Output the [X, Y] coordinate of the center of the cell containing the given text.  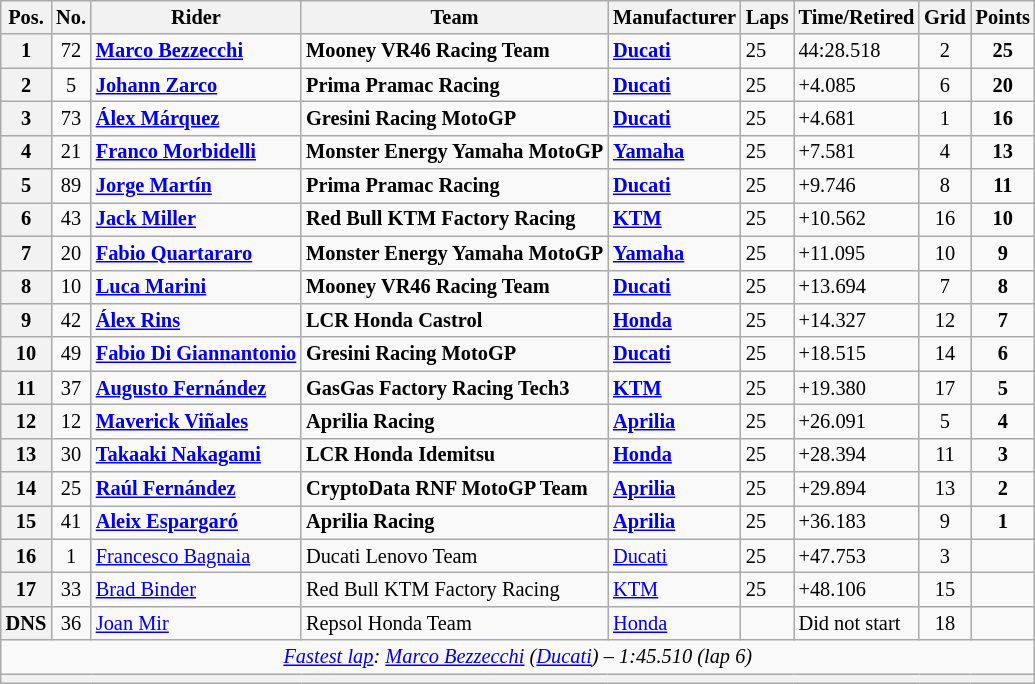
30 [71, 455]
Luca Marini [196, 287]
Aleix Espargaró [196, 522]
Pos. [26, 17]
Brad Binder [196, 589]
Did not start [857, 623]
Laps [768, 17]
LCR Honda Idemitsu [454, 455]
42 [71, 320]
33 [71, 589]
+18.515 [857, 354]
Francesco Bagnaia [196, 556]
49 [71, 354]
GasGas Factory Racing Tech3 [454, 388]
44:28.518 [857, 51]
Time/Retired [857, 17]
Johann Zarco [196, 85]
Fastest lap: Marco Bezzecchi (Ducati) – 1:45.510 (lap 6) [518, 657]
Repsol Honda Team [454, 623]
Jack Miller [196, 219]
Fabio Quartararo [196, 253]
Manufacturer [674, 17]
21 [71, 152]
+36.183 [857, 522]
+13.694 [857, 287]
Takaaki Nakagami [196, 455]
+26.091 [857, 421]
18 [945, 623]
+14.327 [857, 320]
Marco Bezzecchi [196, 51]
Ducati Lenovo Team [454, 556]
+4.681 [857, 118]
43 [71, 219]
Álex Márquez [196, 118]
Points [1003, 17]
89 [71, 186]
+48.106 [857, 589]
CryptoData RNF MotoGP Team [454, 489]
+19.380 [857, 388]
+4.085 [857, 85]
+29.894 [857, 489]
Raúl Fernández [196, 489]
Jorge Martín [196, 186]
72 [71, 51]
41 [71, 522]
+7.581 [857, 152]
+28.394 [857, 455]
Team [454, 17]
LCR Honda Castrol [454, 320]
+47.753 [857, 556]
No. [71, 17]
36 [71, 623]
37 [71, 388]
DNS [26, 623]
Maverick Viñales [196, 421]
+9.746 [857, 186]
+10.562 [857, 219]
+11.095 [857, 253]
Fabio Di Giannantonio [196, 354]
Rider [196, 17]
Augusto Fernández [196, 388]
73 [71, 118]
Joan Mir [196, 623]
Franco Morbidelli [196, 152]
Grid [945, 17]
Álex Rins [196, 320]
